Locate the cell with the specified text and output its (x, y) center coordinate. 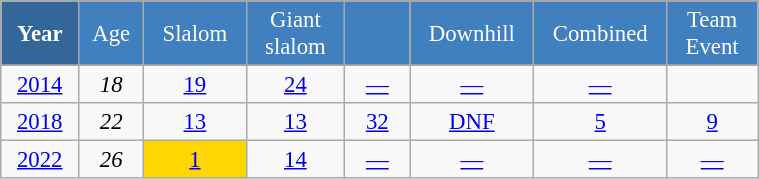
1 (195, 160)
22 (112, 122)
Giantslalom (296, 34)
2014 (40, 85)
18 (112, 85)
DNF (472, 122)
26 (112, 160)
2018 (40, 122)
Age (112, 34)
19 (195, 85)
24 (296, 85)
Team Event (712, 34)
14 (296, 160)
5 (600, 122)
9 (712, 122)
2022 (40, 160)
Year (40, 34)
32 (378, 122)
Slalom (195, 34)
Downhill (472, 34)
Combined (600, 34)
